From the cell containing the given text, extract its center point as (X, Y) coordinate. 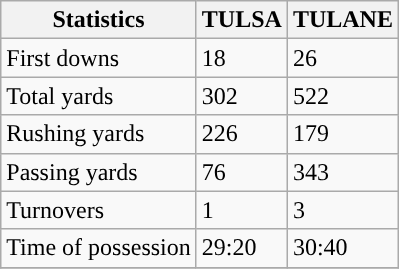
Total yards (99, 96)
522 (342, 96)
First downs (99, 58)
343 (342, 172)
Rushing yards (99, 134)
29:20 (242, 248)
26 (342, 58)
3 (342, 210)
Turnovers (99, 210)
302 (242, 96)
Statistics (99, 20)
1 (242, 210)
Passing yards (99, 172)
Time of possession (99, 248)
179 (342, 134)
TULSA (242, 20)
76 (242, 172)
TULANE (342, 20)
30:40 (342, 248)
18 (242, 58)
226 (242, 134)
